Pinpoint the cell where the given text exists, returning its [x, y] midpoint coordinate. 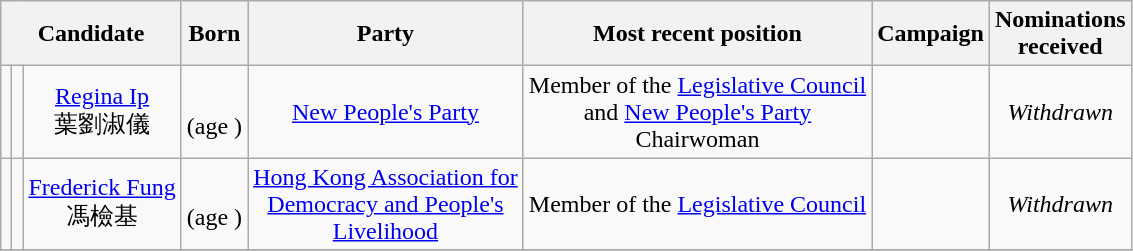
Hong Kong Association forDemocracy and People'sLivelihood [386, 204]
Regina Ip葉劉淑儀 [102, 112]
Most recent position [697, 34]
Candidate [91, 34]
Frederick Fung馮檢基 [102, 204]
New People's Party [386, 112]
Member of the Legislative Council [697, 204]
Party [386, 34]
Nominationsreceived [1060, 34]
Member of the Legislative Counciland New People's PartyChairwoman [697, 112]
Campaign [931, 34]
Born [214, 34]
